Capture the cell that displays the provided text and extract its (X, Y) central coordinate. 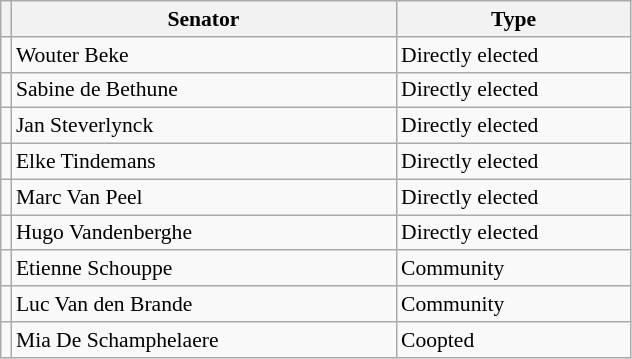
Elke Tindemans (204, 162)
Coopted (514, 340)
Senator (204, 19)
Etienne Schouppe (204, 269)
Marc Van Peel (204, 197)
Jan Steverlynck (204, 126)
Mia De Schamphelaere (204, 340)
Luc Van den Brande (204, 304)
Sabine de Bethune (204, 90)
Hugo Vandenberghe (204, 233)
Wouter Beke (204, 55)
Type (514, 19)
